Output the [x, y] coordinate of the center of the cell containing the given text.  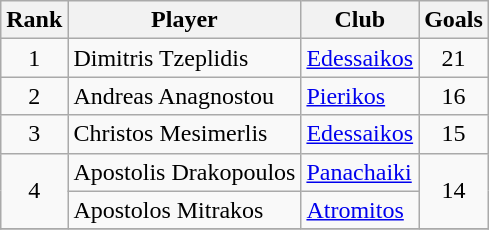
Club [360, 20]
Christos Mesimerlis [184, 134]
16 [454, 96]
15 [454, 134]
Panachaiki [360, 172]
2 [34, 96]
Goals [454, 20]
3 [34, 134]
Andreas Anagnostou [184, 96]
4 [34, 191]
Dimitris Tzeplidis [184, 58]
Apostolis Drakopoulos [184, 172]
Apostolos Mitrakos [184, 210]
Player [184, 20]
21 [454, 58]
14 [454, 191]
Rank [34, 20]
Atromitos [360, 210]
1 [34, 58]
Pierikos [360, 96]
